Locate the cell with the specified text and output its (X, Y) center coordinate. 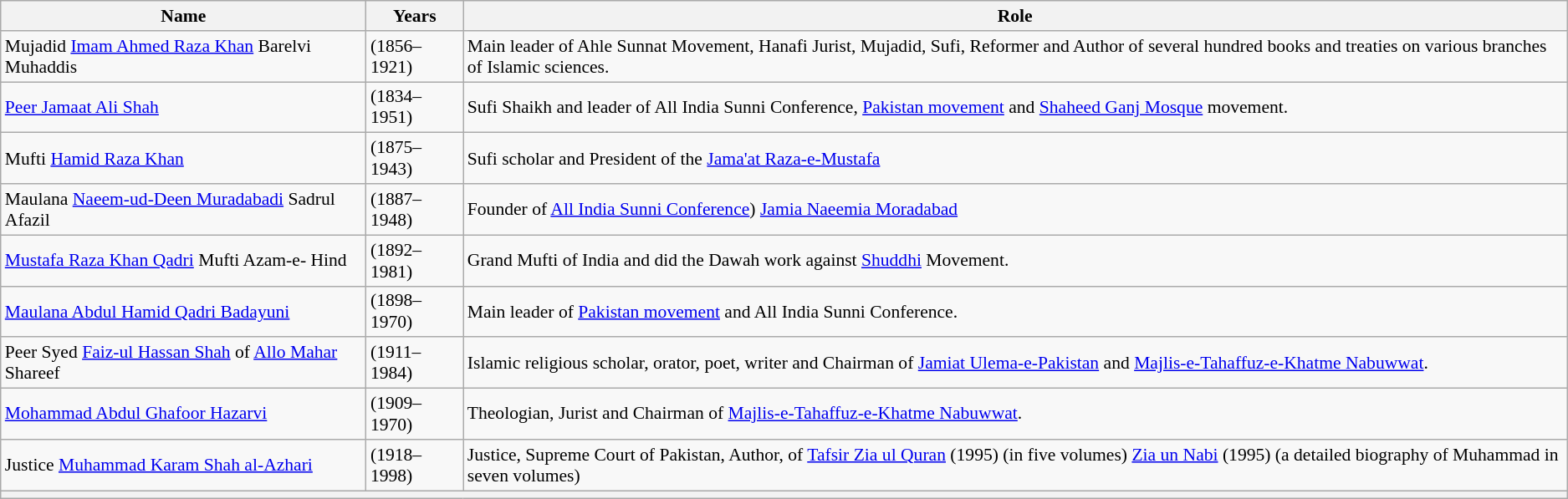
Mufti Hamid Raza Khan (184, 159)
(1918–1998) (415, 465)
Mujadid Imam Ahmed Raza Khan Barelvi Muhaddis (184, 57)
(1911–1984) (415, 363)
Islamic religious scholar, orator, poet, writer and Chairman of Jamiat Ulema-e-Pakistan and Majlis-e-Tahaffuz-e-Khatme Nabuwwat. (1015, 363)
Role (1015, 16)
Sufi Shaikh and leader of All India Sunni Conference, Pakistan movement and Shaheed Ganj Mosque movement. (1015, 107)
Name (184, 16)
Sufi scholar and President of the Jama'at Raza-e-Mustafa (1015, 159)
(1892–1981) (415, 261)
(1875–1943) (415, 159)
Justice Muhammad Karam Shah al-Azhari (184, 465)
Peer Jamaat Ali Shah (184, 107)
(1834–1951) (415, 107)
Peer Syed Faiz-ul Hassan Shah of Allo Mahar Shareef (184, 363)
Maulana Abdul Hamid Qadri Badayuni (184, 311)
Years (415, 16)
(1856–1921) (415, 57)
(1887–1948) (415, 209)
(1909–1970) (415, 415)
Mohammad Abdul Ghafoor Hazarvi (184, 415)
Theologian, Jurist and Chairman of Majlis-e-Tahaffuz-e-Khatme Nabuwwat. (1015, 415)
Maulana Naeem-ud-Deen Muradabadi Sadrul Afazil (184, 209)
(1898–1970) (415, 311)
Grand Mufti of India and did the Dawah work against Shuddhi Movement. (1015, 261)
Founder of All India Sunni Conference) Jamia Naeemia Moradabad (1015, 209)
Main leader of Pakistan movement and All India Sunni Conference. (1015, 311)
Mustafa Raza Khan Qadri Mufti Azam-e- Hind (184, 261)
